Extract the (x, y) coordinate from the center of the cell holding the provided text.  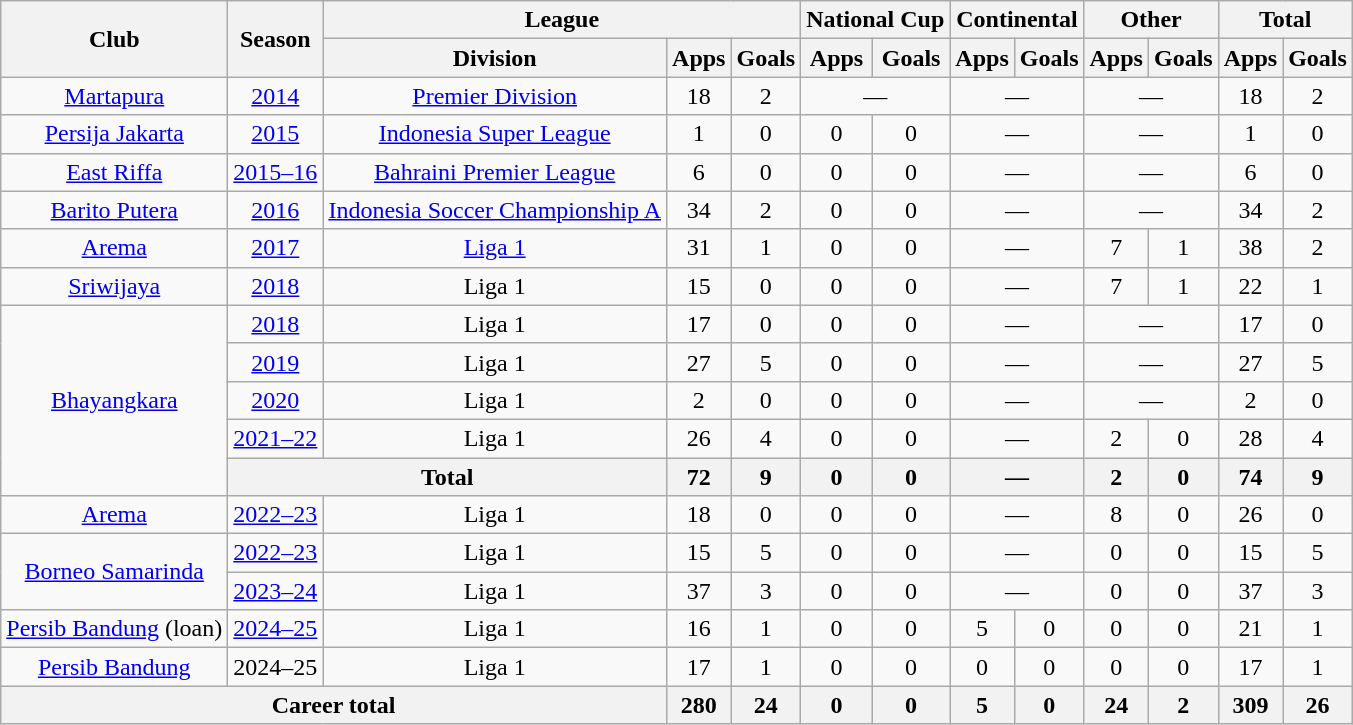
2017 (276, 248)
National Cup (876, 20)
Season (276, 39)
280 (699, 705)
8 (1116, 515)
2020 (276, 400)
22 (1250, 286)
Sriwijaya (114, 286)
309 (1250, 705)
21 (1250, 629)
72 (699, 477)
Division (495, 58)
2023–24 (276, 591)
74 (1250, 477)
2015 (276, 134)
Bhayangkara (114, 400)
28 (1250, 438)
2014 (276, 96)
2015–16 (276, 172)
2021–22 (276, 438)
2019 (276, 362)
31 (699, 248)
Persib Bandung (114, 667)
38 (1250, 248)
Indonesia Soccer Championship A (495, 210)
Other (1151, 20)
Persija Jakarta (114, 134)
16 (699, 629)
Persib Bandung (loan) (114, 629)
Martapura (114, 96)
East Riffa (114, 172)
Bahraini Premier League (495, 172)
Barito Putera (114, 210)
2016 (276, 210)
Continental (1017, 20)
Borneo Samarinda (114, 572)
Career total (334, 705)
Club (114, 39)
League (562, 20)
Premier Division (495, 96)
Indonesia Super League (495, 134)
